Pinpoint the cell where the given text exists, returning its (X, Y) midpoint coordinate. 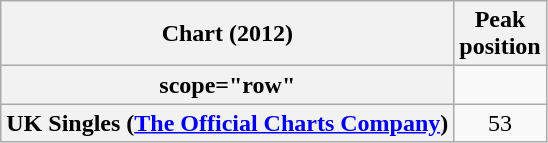
scope="row" (228, 85)
Peakposition (500, 34)
Chart (2012) (228, 34)
UK Singles (The Official Charts Company) (228, 123)
53 (500, 123)
